For the text-containing cell, return its midpoint in [x, y] coordinate format. 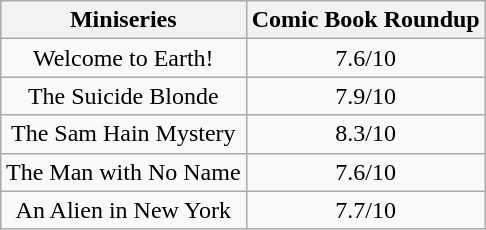
Miniseries [123, 20]
Welcome to Earth! [123, 58]
Comic Book Roundup [366, 20]
An Alien in New York [123, 210]
8.3/10 [366, 134]
The Sam Hain Mystery [123, 134]
7.9/10 [366, 96]
The Man with No Name [123, 172]
7.7/10 [366, 210]
The Suicide Blonde [123, 96]
